Search for the cell housing the specified text and yield its (X, Y) center coordinate. 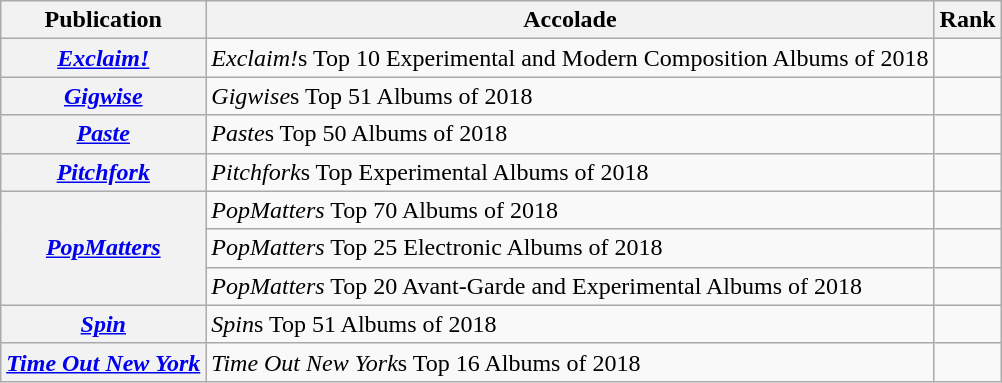
Gigwises Top 51 Albums of 2018 (570, 96)
Gigwise (104, 96)
PopMatters Top 70 Albums of 2018 (570, 210)
PopMatters (104, 248)
Publication (104, 20)
Pitchfork (104, 172)
Exclaim! (104, 58)
Pitchforks Top Experimental Albums of 2018 (570, 172)
Time Out New York (104, 362)
Exclaim!s Top 10 Experimental and Modern Composition Albums of 2018 (570, 58)
PopMatters Top 20 Avant-Garde and Experimental Albums of 2018 (570, 286)
Accolade (570, 20)
Pastes Top 50 Albums of 2018 (570, 134)
Rank (968, 20)
Spin (104, 324)
Spins Top 51 Albums of 2018 (570, 324)
Time Out New Yorks Top 16 Albums of 2018 (570, 362)
Paste (104, 134)
PopMatters Top 25 Electronic Albums of 2018 (570, 248)
